Return [X, Y] of the center of cell containing provided text 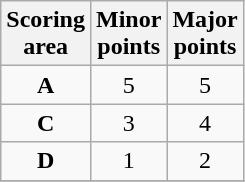
3 [128, 123]
1 [128, 161]
C [46, 123]
Majorpoints [205, 34]
Minor points [128, 34]
2 [205, 161]
4 [205, 123]
A [46, 85]
Scoring area [46, 34]
D [46, 161]
